Locate the cell with the specified text and output its [x, y] center coordinate. 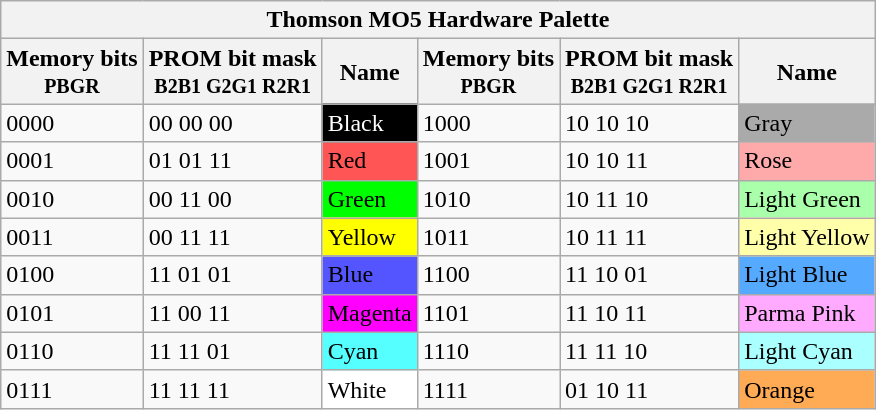
1110 [488, 351]
White [370, 389]
11 11 01 [232, 351]
1111 [488, 389]
Light Green [807, 199]
Light Cyan [807, 351]
Red [370, 161]
01 01 11 [232, 161]
1000 [488, 123]
0110 [72, 351]
11 11 11 [232, 389]
Blue [370, 275]
Black [370, 123]
1100 [488, 275]
Light Yellow [807, 237]
Thomson MO5 Hardware Palette [438, 20]
Magenta [370, 313]
Green [370, 199]
0111 [72, 389]
0001 [72, 161]
0000 [72, 123]
Yellow [370, 237]
0010 [72, 199]
00 00 00 [232, 123]
00 11 11 [232, 237]
10 11 10 [650, 199]
Orange [807, 389]
11 10 01 [650, 275]
10 11 11 [650, 237]
11 10 11 [650, 313]
1001 [488, 161]
1011 [488, 237]
0011 [72, 237]
Light Blue [807, 275]
Rose [807, 161]
00 11 00 [232, 199]
0100 [72, 275]
0101 [72, 313]
10 10 11 [650, 161]
10 10 10 [650, 123]
11 01 01 [232, 275]
11 11 10 [650, 351]
Parma Pink [807, 313]
Gray [807, 123]
01 10 11 [650, 389]
1101 [488, 313]
1010 [488, 199]
Cyan [370, 351]
11 00 11 [232, 313]
